Pinpoint the cell where the given text exists, returning its (x, y) midpoint coordinate. 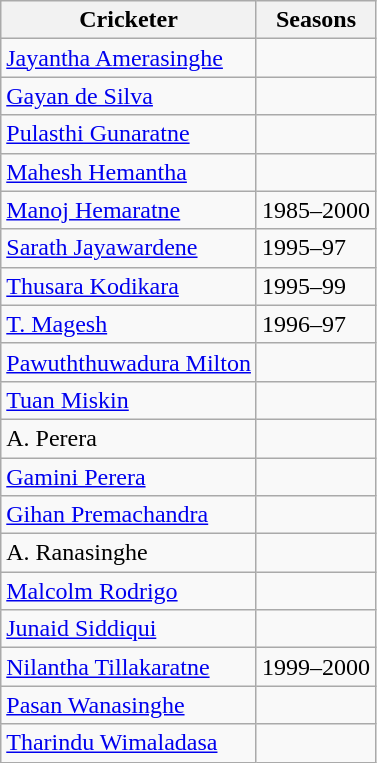
1999–2000 (316, 667)
Gayan de Silva (129, 96)
Malcolm Rodrigo (129, 591)
Thusara Kodikara (129, 286)
A. Ranasinghe (129, 553)
Mahesh Hemantha (129, 172)
Cricketer (129, 20)
Nilantha Tillakaratne (129, 667)
Pulasthi Gunaratne (129, 134)
1985–2000 (316, 210)
A. Perera (129, 438)
Tharindu Wimaladasa (129, 743)
Pasan Wanasinghe (129, 705)
T. Magesh (129, 324)
Seasons (316, 20)
Manoj Hemaratne (129, 210)
1995–99 (316, 286)
Pawuththuwadura Milton (129, 362)
1995–97 (316, 248)
Junaid Siddiqui (129, 629)
1996–97 (316, 324)
Sarath Jayawardene (129, 248)
Tuan Miskin (129, 400)
Gihan Premachandra (129, 515)
Gamini Perera (129, 477)
Jayantha Amerasinghe (129, 58)
